For the text-containing cell, return its midpoint in (x, y) coordinate format. 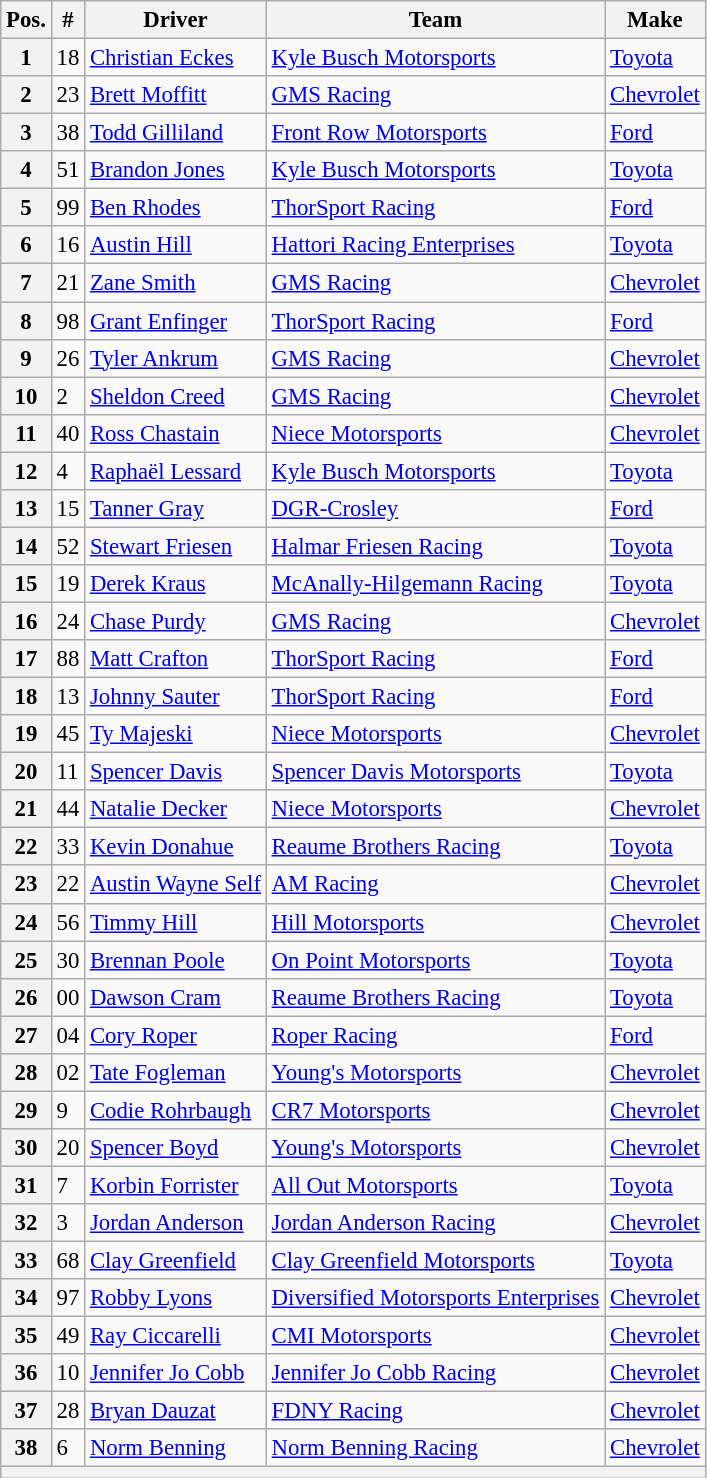
27 (26, 1035)
98 (68, 321)
Roper Racing (435, 1035)
CR7 Motorsports (435, 1110)
Tate Fogleman (176, 1073)
02 (68, 1073)
Ben Rhodes (176, 208)
Hill Motorsports (435, 922)
# (68, 20)
FDNY Racing (435, 1411)
Jennifer Jo Cobb Racing (435, 1373)
31 (26, 1185)
Dawson Cram (176, 997)
14 (26, 546)
29 (26, 1110)
Ross Chastain (176, 433)
Zane Smith (176, 283)
25 (26, 960)
Robby Lyons (176, 1298)
Stewart Friesen (176, 546)
Jennifer Jo Cobb (176, 1373)
Cory Roper (176, 1035)
Timmy Hill (176, 922)
Norm Benning Racing (435, 1449)
8 (26, 321)
Grant Enfinger (176, 321)
32 (26, 1223)
Brett Moffitt (176, 95)
Brennan Poole (176, 960)
88 (68, 659)
Natalie Decker (176, 809)
40 (68, 433)
Make (655, 20)
99 (68, 208)
Christian Eckes (176, 58)
5 (26, 208)
All Out Motorsports (435, 1185)
00 (68, 997)
CMI Motorsports (435, 1336)
Jordan Anderson (176, 1223)
Raphaël Lessard (176, 471)
Tyler Ankrum (176, 358)
Austin Hill (176, 245)
52 (68, 546)
Hattori Racing Enterprises (435, 245)
Matt Crafton (176, 659)
Team (435, 20)
Brandon Jones (176, 170)
Jordan Anderson Racing (435, 1223)
Kevin Donahue (176, 847)
Johnny Sauter (176, 697)
Clay Greenfield (176, 1261)
Diversified Motorsports Enterprises (435, 1298)
Bryan Dauzat (176, 1411)
45 (68, 734)
Spencer Boyd (176, 1148)
Spencer Davis Motorsports (435, 772)
Chase Purdy (176, 621)
97 (68, 1298)
Tanner Gray (176, 509)
Ray Ciccarelli (176, 1336)
Front Row Motorsports (435, 133)
36 (26, 1373)
Korbin Forrister (176, 1185)
Norm Benning (176, 1449)
37 (26, 1411)
Derek Kraus (176, 584)
McAnally-Hilgemann Racing (435, 584)
Halmar Friesen Racing (435, 546)
68 (68, 1261)
Spencer Davis (176, 772)
51 (68, 170)
12 (26, 471)
AM Racing (435, 885)
17 (26, 659)
Codie Rohrbaugh (176, 1110)
Todd Gilliland (176, 133)
Clay Greenfield Motorsports (435, 1261)
Sheldon Creed (176, 396)
Ty Majeski (176, 734)
On Point Motorsports (435, 960)
1 (26, 58)
Austin Wayne Self (176, 885)
35 (26, 1336)
Pos. (26, 20)
Driver (176, 20)
49 (68, 1336)
DGR-Crosley (435, 509)
44 (68, 809)
34 (26, 1298)
56 (68, 922)
04 (68, 1035)
